Provide the [X, Y] coordinate of the cell's center where the given text is located.  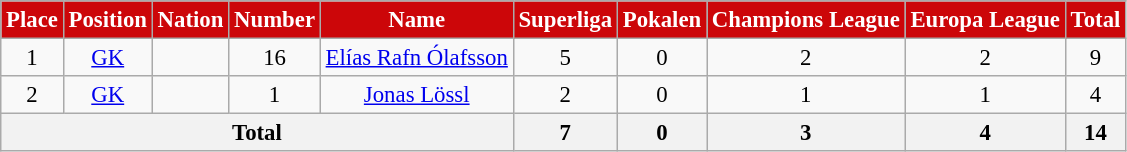
3 [806, 133]
Elías Rafn Ólafsson [416, 58]
Jonas Lössl [416, 95]
Name [416, 20]
14 [1095, 133]
Champions League [806, 20]
16 [275, 58]
Position [108, 20]
5 [565, 58]
Nation [190, 20]
Pokalen [662, 20]
9 [1095, 58]
Superliga [565, 20]
7 [565, 133]
Europa League [985, 20]
Number [275, 20]
Place [32, 20]
